Capture the cell that displays the provided text and extract its [x, y] central coordinate. 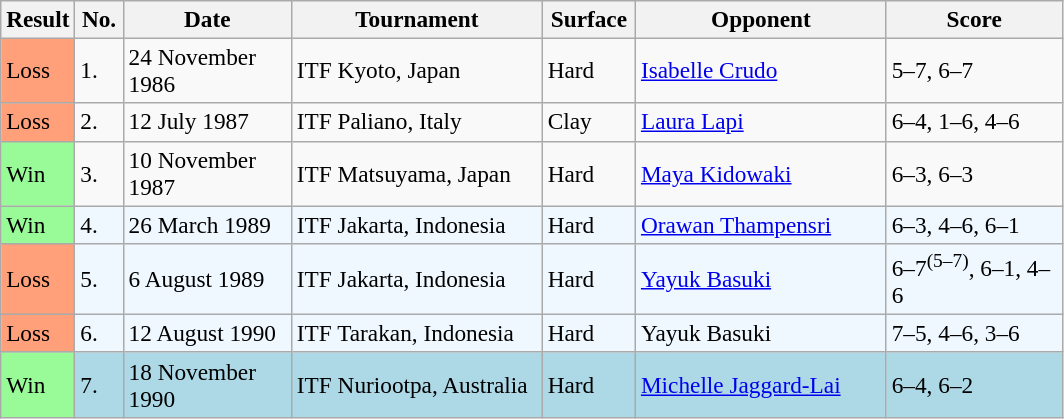
6 August 1989 [207, 278]
6–3, 6–3 [974, 174]
ITF Kyoto, Japan [416, 70]
4. [99, 224]
12 August 1990 [207, 333]
Michelle Jaggard-Lai [762, 384]
24 November 1986 [207, 70]
Laura Lapi [762, 122]
Surface [588, 19]
Tournament [416, 19]
ITF Tarakan, Indonesia [416, 333]
6–4, 1–6, 4–6 [974, 122]
10 November 1987 [207, 174]
5. [99, 278]
Score [974, 19]
1. [99, 70]
6–7(5–7), 6–1, 4–6 [974, 278]
Clay [588, 122]
12 July 1987 [207, 122]
7. [99, 384]
Date [207, 19]
26 March 1989 [207, 224]
3. [99, 174]
ITF Matsuyama, Japan [416, 174]
18 November 1990 [207, 384]
No. [99, 19]
Result [38, 19]
ITF Paliano, Italy [416, 122]
Opponent [762, 19]
Orawan Thampensri [762, 224]
7–5, 4–6, 3–6 [974, 333]
ITF Nuriootpa, Australia [416, 384]
Maya Kidowaki [762, 174]
Isabelle Crudo [762, 70]
6. [99, 333]
6–4, 6–2 [974, 384]
2. [99, 122]
5–7, 6–7 [974, 70]
6–3, 4–6, 6–1 [974, 224]
